Scan for the cell matching the given text and deliver its (x, y) coordinate at center. 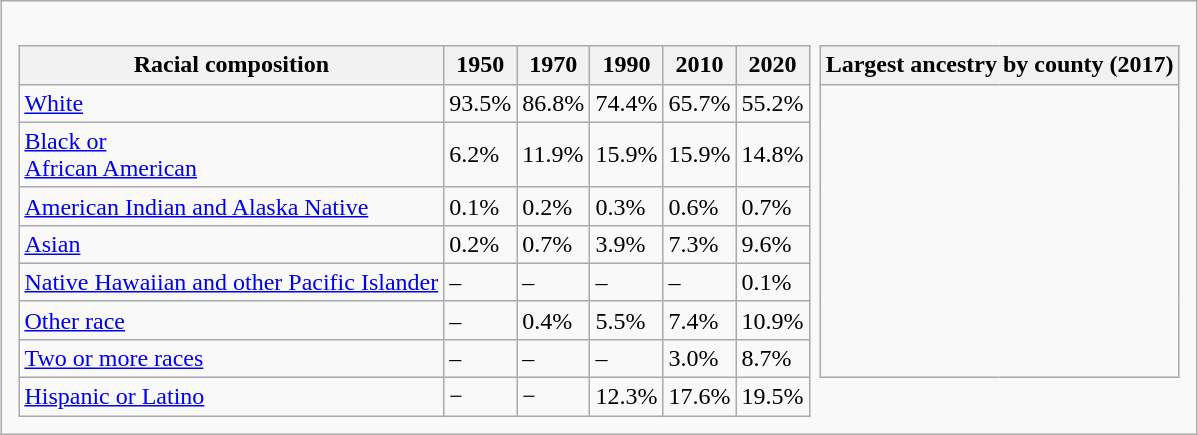
17.6% (700, 397)
1970 (554, 65)
12.3% (626, 397)
Other race (232, 320)
3.0% (700, 358)
Two or more races (232, 358)
55.2% (772, 103)
Black orAfrican American (232, 154)
65.7% (700, 103)
19.5% (772, 397)
Asian (232, 244)
2010 (700, 65)
White (232, 103)
1950 (480, 65)
7.3% (700, 244)
Largest ancestry by county (2017) (1000, 65)
5.5% (626, 320)
86.8% (554, 103)
0.6% (700, 206)
14.8% (772, 154)
Hispanic or Latino (232, 397)
7.4% (700, 320)
93.5% (480, 103)
Native Hawaiian and other Pacific Islander (232, 282)
0.3% (626, 206)
2020 (772, 65)
8.7% (772, 358)
American Indian and Alaska Native (232, 206)
11.9% (554, 154)
6.2% (480, 154)
10.9% (772, 320)
3.9% (626, 244)
74.4% (626, 103)
1990 (626, 65)
0.4% (554, 320)
Racial composition (232, 65)
9.6% (772, 244)
